Output the (X, Y) coordinate of the center of the cell containing the given text.  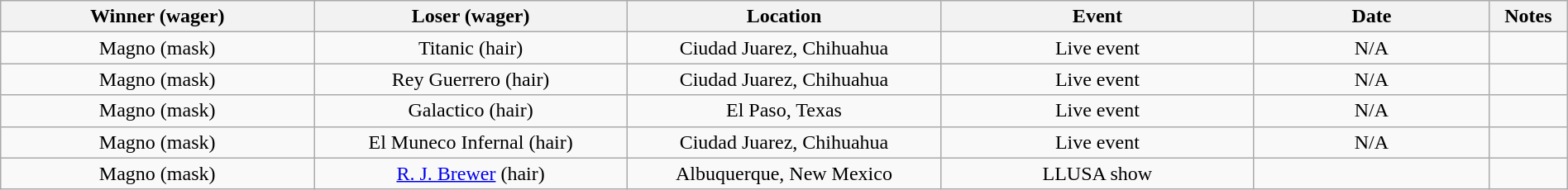
Notes (1528, 17)
Date (1371, 17)
Loser (wager) (471, 17)
El Paso, Texas (784, 111)
R. J. Brewer (hair) (471, 173)
Event (1097, 17)
Galactico (hair) (471, 111)
Titanic (hair) (471, 48)
Rey Guerrero (hair) (471, 79)
LLUSA show (1097, 173)
El Muneco Infernal (hair) (471, 142)
Winner (wager) (157, 17)
Albuquerque, New Mexico (784, 173)
Location (784, 17)
